For the text-containing cell, return its midpoint in (X, Y) coordinate format. 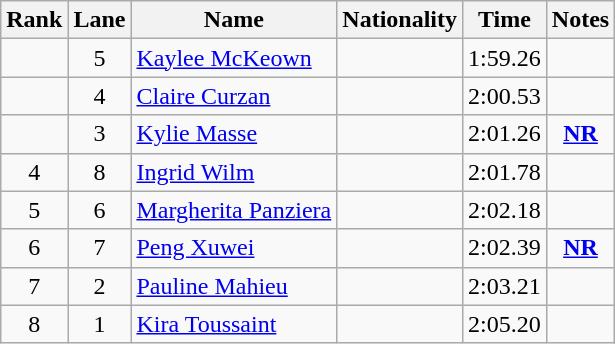
Margherita Panziera (234, 210)
Rank (34, 20)
Name (234, 20)
Nationality (400, 20)
2:01.26 (505, 134)
2:00.53 (505, 96)
Pauline Mahieu (234, 286)
Kira Toussaint (234, 324)
2:03.21 (505, 286)
3 (100, 134)
Kaylee McKeown (234, 58)
Ingrid Wilm (234, 172)
Notes (580, 20)
Time (505, 20)
2:01.78 (505, 172)
1 (100, 324)
2:02.39 (505, 248)
1:59.26 (505, 58)
2 (100, 286)
Lane (100, 20)
Kylie Masse (234, 134)
2:02.18 (505, 210)
Claire Curzan (234, 96)
2:05.20 (505, 324)
Peng Xuwei (234, 248)
